For the text-containing cell, return its midpoint in [X, Y] coordinate format. 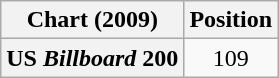
109 [231, 58]
Chart (2009) [92, 20]
Position [231, 20]
US Billboard 200 [92, 58]
